Return [x, y] of the center of cell containing provided text 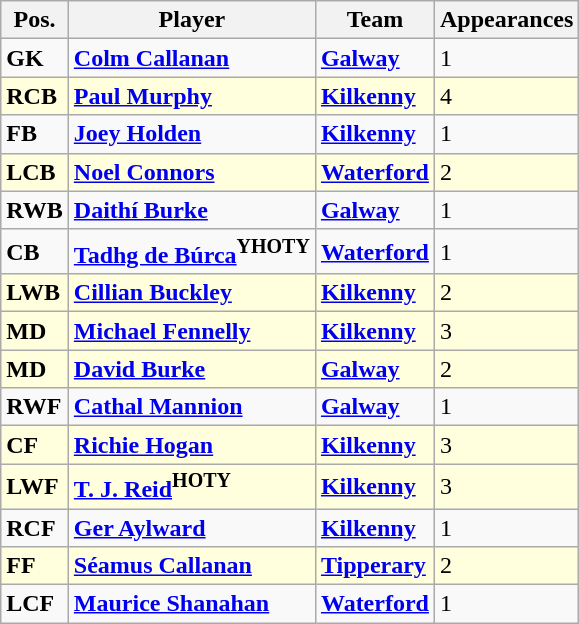
LCB [35, 172]
FF [35, 566]
CB [35, 252]
Colm Callanan [192, 58]
Ger Aylward [192, 528]
David Burke [192, 369]
LWB [35, 293]
4 [506, 96]
Tipperary [374, 566]
Appearances [506, 20]
Cillian Buckley [192, 293]
Paul Murphy [192, 96]
RWB [35, 210]
LCF [35, 604]
RCF [35, 528]
RWF [35, 407]
FB [35, 134]
Daithí Burke [192, 210]
Michael Fennelly [192, 331]
Player [192, 20]
Noel Connors [192, 172]
Richie Hogan [192, 445]
CF [35, 445]
Pos. [35, 20]
Tadhg de BúrcaYHOTY [192, 252]
Cathal Mannion [192, 407]
Séamus Callanan [192, 566]
T. J. ReidHOTY [192, 486]
RCB [35, 96]
Maurice Shanahan [192, 604]
LWF [35, 486]
GK [35, 58]
Joey Holden [192, 134]
Team [374, 20]
